Identify which cell holds the provided text, then report its [x, y] central coordinate. 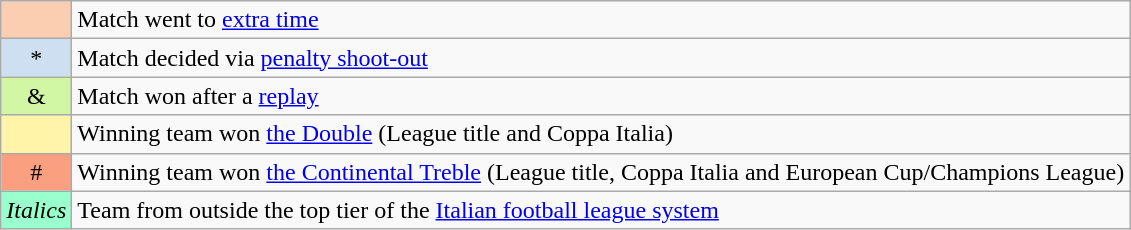
Match won after a replay [601, 96]
Team from outside the top tier of the Italian football league system [601, 210]
Winning team won the Continental Treble (League title, Coppa Italia and European Cup/Champions League) [601, 172]
Match decided via penalty shoot-out [601, 58]
Italics [36, 210]
Match went to extra time [601, 20]
* [36, 58]
& [36, 96]
Winning team won the Double (League title and Coppa Italia) [601, 134]
# [36, 172]
